Return the [X, Y] coordinate for the center point of the cell that contains the specified text.  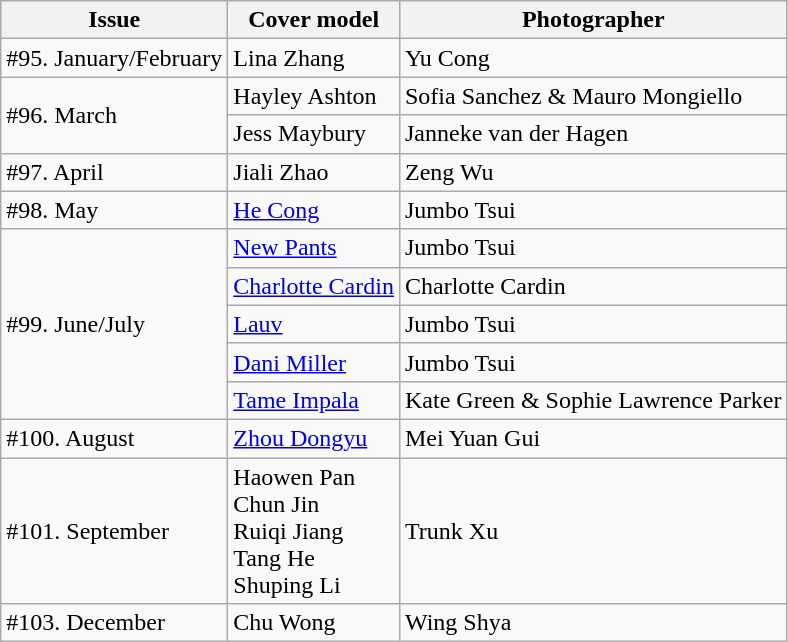
Cover model [314, 20]
He Cong [314, 210]
Wing Shya [593, 623]
Janneke van der Hagen [593, 134]
New Pants [314, 248]
#103. December [114, 623]
Hayley Ashton [314, 96]
Chu Wong [314, 623]
Tame Impala [314, 400]
Sofia Sanchez & Mauro Mongiello [593, 96]
Zhou Dongyu [314, 438]
Kate Green & Sophie Lawrence Parker [593, 400]
Mei Yuan Gui [593, 438]
#101. September [114, 531]
Haowen PanChun JinRuiqi JiangTang HeShuping Li [314, 531]
Issue [114, 20]
#95. January/February [114, 58]
Trunk Xu [593, 531]
Jess Maybury [314, 134]
#98. May [114, 210]
#100. August [114, 438]
Lina Zhang [314, 58]
Jiali Zhao [314, 172]
Zeng Wu [593, 172]
#97. April [114, 172]
Photographer [593, 20]
Lauv [314, 324]
Yu Cong [593, 58]
Dani Miller [314, 362]
#96. March [114, 115]
#99. June/July [114, 324]
